For the text-containing cell, return its midpoint in (x, y) coordinate format. 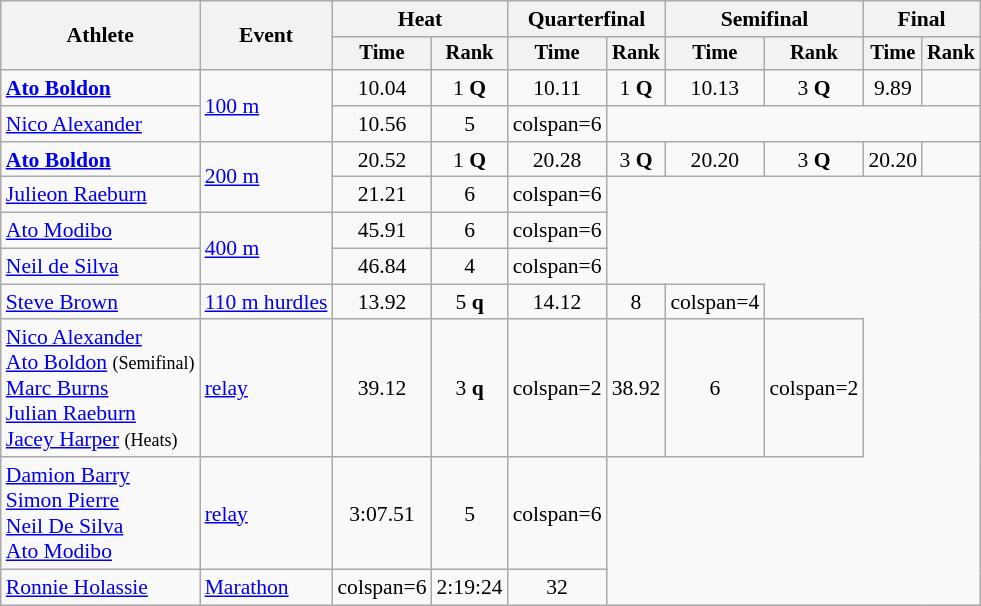
10.56 (382, 124)
20.52 (382, 160)
10.11 (558, 88)
100 m (266, 106)
20.28 (558, 160)
Marathon (266, 588)
Athlete (100, 36)
Neil de Silva (100, 267)
Quarterfinal (587, 19)
8 (636, 302)
Final (921, 19)
colspan=4 (714, 302)
200 m (266, 178)
Ato Modibo (100, 231)
3 q (470, 389)
13.92 (382, 302)
9.89 (892, 88)
14.12 (558, 302)
46.84 (382, 267)
Damion BarrySimon PierreNeil De SilvaAto Modibo (100, 513)
400 m (266, 248)
32 (558, 588)
Steve Brown (100, 302)
5 q (470, 302)
2:19:24 (470, 588)
10.13 (714, 88)
3:07.51 (382, 513)
Julieon Raeburn (100, 195)
Semifinal (764, 19)
39.12 (382, 389)
38.92 (636, 389)
4 (470, 267)
Nico AlexanderAto Boldon (Semifinal)Marc BurnsJulian RaeburnJacey Harper (Heats) (100, 389)
45.91 (382, 231)
Ronnie Holassie (100, 588)
Heat (420, 19)
110 m hurdles (266, 302)
10.04 (382, 88)
21.21 (382, 195)
Nico Alexander (100, 124)
Event (266, 36)
